For the text-containing cell, return its midpoint in (X, Y) coordinate format. 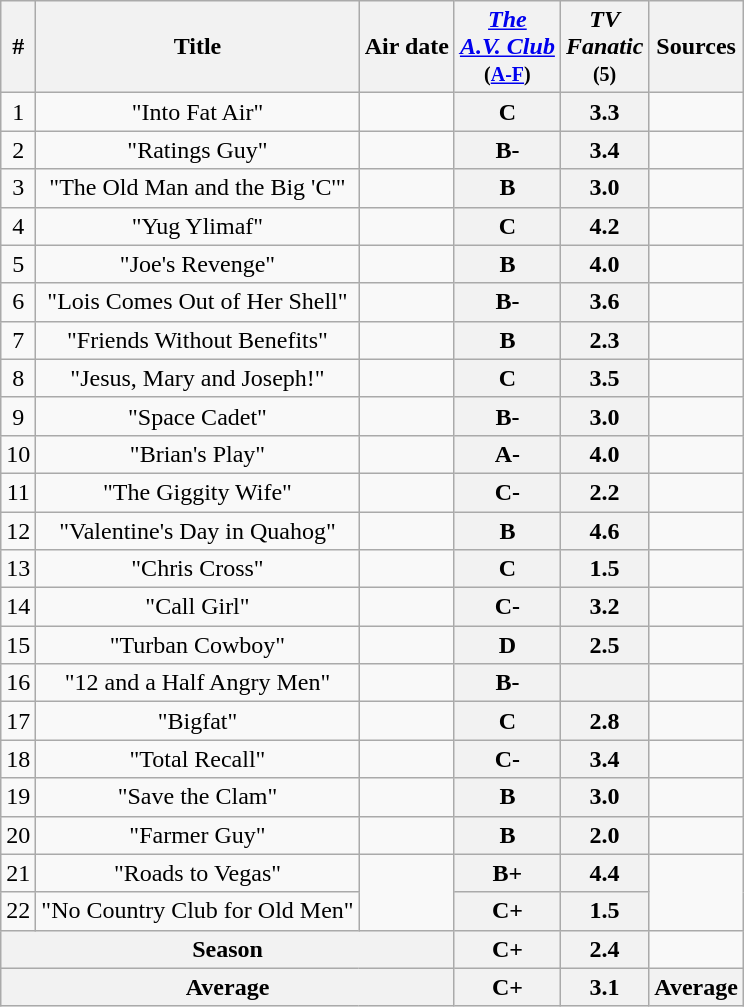
D (507, 645)
20 (18, 835)
18 (18, 759)
8 (18, 378)
"Roads to Vegas" (198, 873)
3.6 (604, 302)
2.3 (604, 340)
4.2 (604, 226)
19 (18, 797)
2.4 (604, 949)
"12 and a Half Angry Men" (198, 683)
14 (18, 607)
10 (18, 454)
2.5 (604, 645)
"Turban Cowboy" (198, 645)
TheA.V. Club(A-F) (507, 47)
# (18, 47)
17 (18, 721)
"Call Girl" (198, 607)
"Valentine's Day in Quahog" (198, 531)
Title (198, 47)
4.4 (604, 873)
2.0 (604, 835)
22 (18, 911)
16 (18, 683)
5 (18, 264)
11 (18, 492)
"Total Recall" (198, 759)
Season (228, 949)
1 (18, 112)
"Space Cadet" (198, 416)
4.6 (604, 531)
3.1 (604, 987)
Sources (696, 47)
"Jesus, Mary and Joseph!" (198, 378)
"Farmer Guy" (198, 835)
A- (507, 454)
6 (18, 302)
Air date (406, 47)
"Joe's Revenge" (198, 264)
12 (18, 531)
"Yug Ylimaf" (198, 226)
3.2 (604, 607)
4 (18, 226)
3.3 (604, 112)
"Friends Without Benefits" (198, 340)
2 (18, 150)
"The Old Man and the Big 'C'" (198, 188)
B+ (507, 873)
2.8 (604, 721)
"Into Fat Air" (198, 112)
2.2 (604, 492)
"Brian's Play" (198, 454)
"Bigfat" (198, 721)
"Ratings Guy" (198, 150)
3 (18, 188)
"Save the Clam" (198, 797)
TVFanatic(5) (604, 47)
"Lois Comes Out of Her Shell" (198, 302)
3.5 (604, 378)
15 (18, 645)
21 (18, 873)
13 (18, 569)
"Chris Cross" (198, 569)
"The Giggity Wife" (198, 492)
"No Country Club for Old Men" (198, 911)
7 (18, 340)
9 (18, 416)
